Locate the cell with the specified text and output its [X, Y] center coordinate. 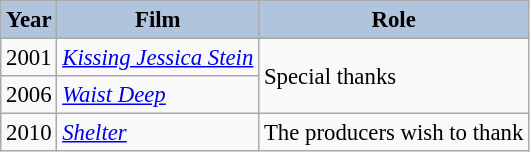
2010 [29, 133]
Year [29, 20]
2006 [29, 95]
Special thanks [394, 76]
Kissing Jessica Stein [158, 58]
2001 [29, 58]
The producers wish to thank [394, 133]
Shelter [158, 133]
Waist Deep [158, 95]
Film [158, 20]
Role [394, 20]
